Identify which cell holds the provided text, then report its [x, y] central coordinate. 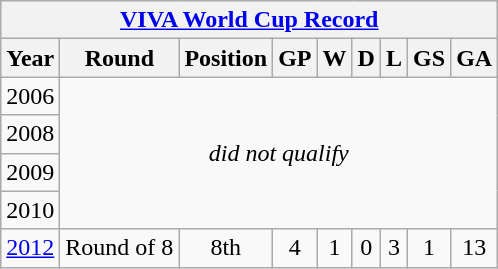
13 [474, 248]
GA [474, 58]
0 [366, 248]
did not qualify [279, 153]
GS [430, 58]
W [334, 58]
Position [226, 58]
Round of 8 [120, 248]
2010 [30, 210]
GP [295, 58]
4 [295, 248]
3 [394, 248]
2012 [30, 248]
2008 [30, 134]
VIVA World Cup Record [250, 20]
2006 [30, 96]
Round [120, 58]
8th [226, 248]
Year [30, 58]
L [394, 58]
2009 [30, 172]
D [366, 58]
